Determine the (X, Y) coordinate at the center of the cell enclosing the given text.  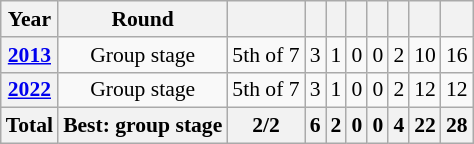
Year (30, 19)
2013 (30, 55)
16 (457, 55)
4 (398, 126)
6 (316, 126)
2/2 (266, 126)
Total (30, 126)
2022 (30, 90)
28 (457, 126)
22 (425, 126)
10 (425, 55)
Best: group stage (142, 126)
Round (142, 19)
